Determine the (X, Y) coordinate at the center of the cell enclosing the given text.  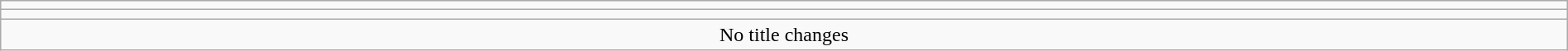
No title changes (784, 35)
